Return the (X, Y) coordinate for the center point of the cell that contains the specified text.  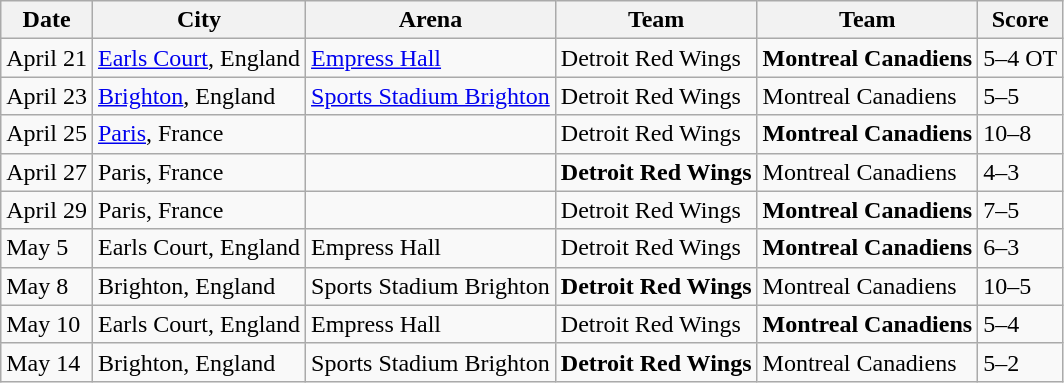
Score (1020, 20)
May 14 (47, 362)
10–8 (1020, 134)
7–5 (1020, 210)
April 25 (47, 134)
April 23 (47, 96)
4–3 (1020, 172)
April 29 (47, 210)
5–4 OT (1020, 58)
City (198, 20)
Arena (431, 20)
May 5 (47, 248)
5–4 (1020, 324)
May 10 (47, 324)
5–5 (1020, 96)
April 21 (47, 58)
Date (47, 20)
April 27 (47, 172)
10–5 (1020, 286)
5–2 (1020, 362)
May 8 (47, 286)
6–3 (1020, 248)
